Provide the (X, Y) coordinate of the cell's center where the given text is located.  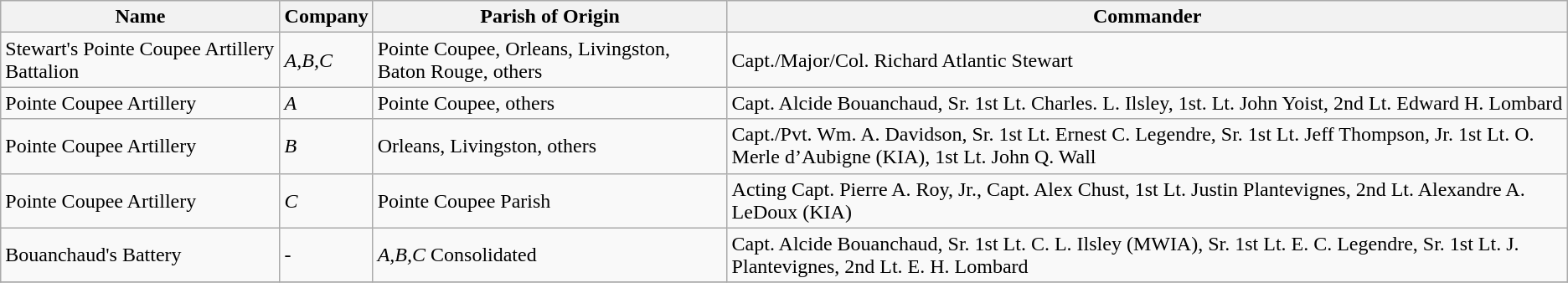
Commander (1148, 17)
A (327, 103)
Orleans, Livingston, others (549, 146)
Company (327, 17)
Pointe Coupee Parish (549, 201)
C (327, 201)
Capt./Major/Col. Richard Atlantic Stewart (1148, 60)
Bouanchaud's Battery (141, 255)
Name (141, 17)
Pointe Coupee, others (549, 103)
B (327, 146)
Capt./Pvt. Wm. A. Davidson, Sr. 1st Lt. Ernest C. Legendre, Sr. 1st Lt. Jeff Thompson, Jr. 1st Lt. O. Merle d’Aubigne (KIA), 1st Lt. John Q. Wall (1148, 146)
Acting Capt. Pierre A. Roy, Jr., Capt. Alex Chust, 1st Lt. Justin Plantevignes, 2nd Lt. Alexandre A. LeDoux (KIA) (1148, 201)
Parish of Origin (549, 17)
- (327, 255)
Capt. Alcide Bouanchaud, Sr. 1st Lt. Charles. L. Ilsley, 1st. Lt. John Yoist, 2nd Lt. Edward H. Lombard (1148, 103)
Capt. Alcide Bouanchaud, Sr. 1st Lt. C. L. Ilsley (MWIA), Sr. 1st Lt. E. C. Legendre, Sr. 1st Lt. J. Plantevignes, 2nd Lt. E. H. Lombard (1148, 255)
Pointe Coupee, Orleans, Livingston, Baton Rouge, others (549, 60)
Stewart's Pointe Coupee Artillery Battalion (141, 60)
A,B,C (327, 60)
A,B,C Consolidated (549, 255)
